Search for the cell housing the specified text and yield its [x, y] center coordinate. 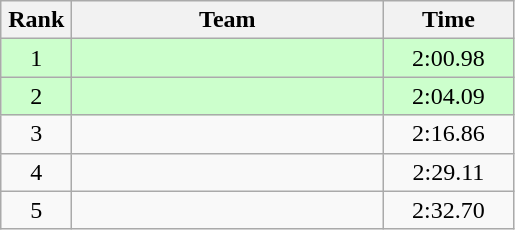
5 [36, 210]
1 [36, 58]
2:16.86 [448, 134]
Time [448, 20]
2:04.09 [448, 96]
Team [228, 20]
4 [36, 172]
2:32.70 [448, 210]
3 [36, 134]
2 [36, 96]
2:29.11 [448, 172]
2:00.98 [448, 58]
Rank [36, 20]
